Provide the [x, y] coordinate of the cell's center where the given text is located.  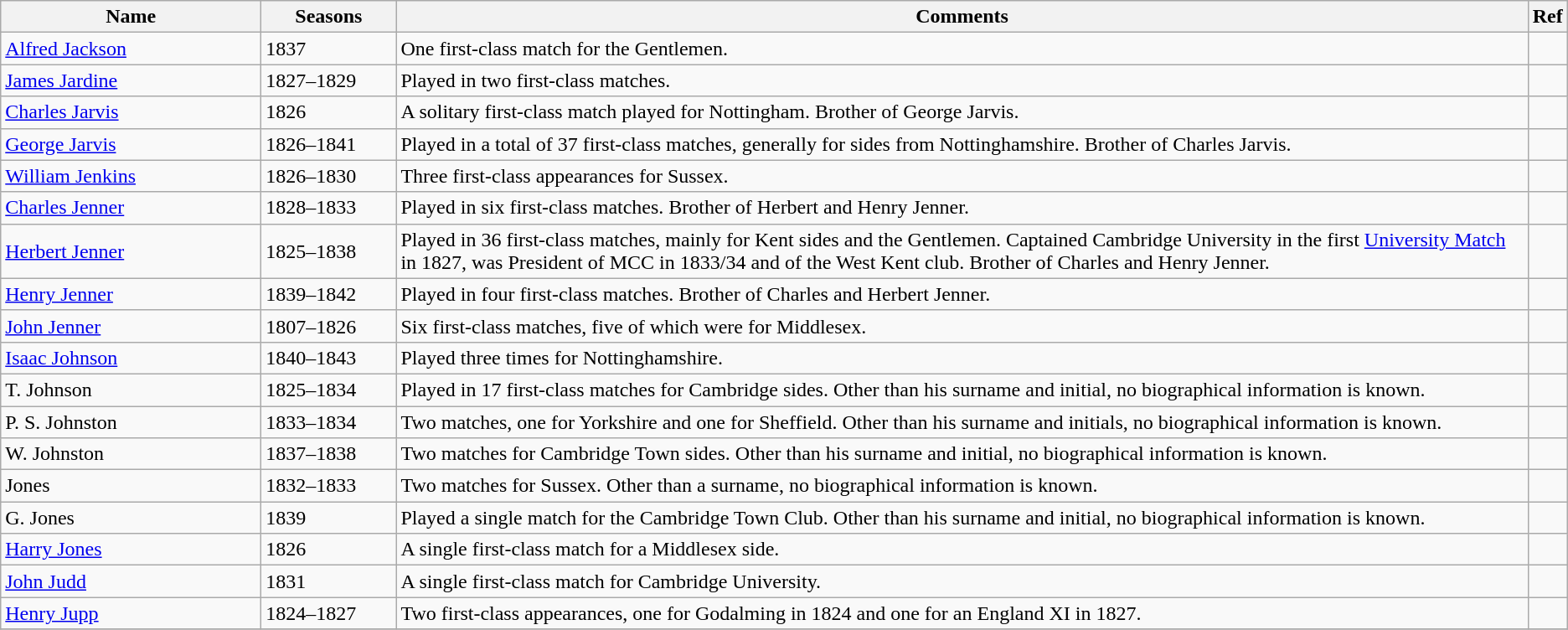
Played in two first-class matches. [962, 80]
1824–1827 [328, 613]
1831 [328, 581]
James Jardine [131, 80]
Isaac Johnson [131, 358]
Ref [1548, 17]
Played in 17 first-class matches for Cambridge sides. Other than his surname and initial, no biographical information is known. [962, 390]
Played in six first-class matches. Brother of Herbert and Henry Jenner. [962, 208]
A single first-class match for a Middlesex side. [962, 550]
One first-class match for the Gentlemen. [962, 49]
William Jenkins [131, 176]
Alfred Jackson [131, 49]
1840–1843 [328, 358]
Charles Jenner [131, 208]
1839–1842 [328, 294]
1833–1834 [328, 421]
W. Johnston [131, 454]
1837–1838 [328, 454]
1826–1841 [328, 144]
John Judd [131, 581]
1807–1826 [328, 326]
1826–1830 [328, 176]
Comments [962, 17]
John Jenner [131, 326]
Two first-class appearances, one for Godalming in 1824 and one for an England XI in 1827. [962, 613]
Played three times for Nottinghamshire. [962, 358]
Three first-class appearances for Sussex. [962, 176]
Herbert Jenner [131, 251]
P. S. Johnston [131, 421]
1837 [328, 49]
Six first-class matches, five of which were for Middlesex. [962, 326]
1825–1834 [328, 390]
Name [131, 17]
A single first-class match for Cambridge University. [962, 581]
A solitary first-class match played for Nottingham. Brother of George Jarvis. [962, 112]
Henry Jenner [131, 294]
1832–1833 [328, 486]
1827–1829 [328, 80]
Charles Jarvis [131, 112]
Henry Jupp [131, 613]
Two matches for Sussex. Other than a surname, no biographical information is known. [962, 486]
Played a single match for the Cambridge Town Club. Other than his surname and initial, no biographical information is known. [962, 518]
Two matches, one for Yorkshire and one for Sheffield. Other than his surname and initials, no biographical information is known. [962, 421]
1828–1833 [328, 208]
George Jarvis [131, 144]
G. Jones [131, 518]
Two matches for Cambridge Town sides. Other than his surname and initial, no biographical information is known. [962, 454]
Played in a total of 37 first-class matches, generally for sides from Nottinghamshire. Brother of Charles Jarvis. [962, 144]
T. Johnson [131, 390]
Played in four first-class matches. Brother of Charles and Herbert Jenner. [962, 294]
1839 [328, 518]
Harry Jones [131, 550]
Seasons [328, 17]
Jones [131, 486]
1825–1838 [328, 251]
